Detect which cell encompasses the target text, then output its (x, y) center coordinate. 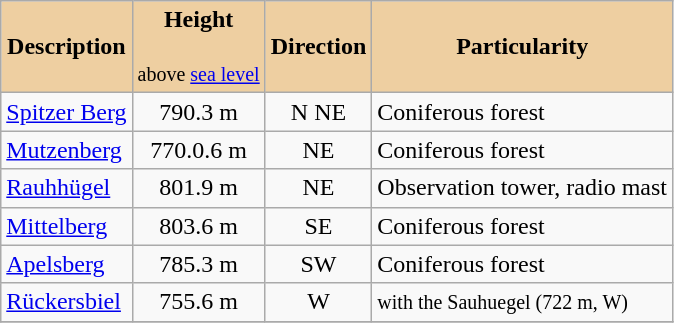
W (318, 302)
Rauhhügel (66, 188)
Apelsberg (66, 264)
Mutzenberg (66, 150)
Direction (318, 47)
801.9 m (198, 188)
770.0.6 m (198, 150)
803.6 m (198, 226)
N NE (318, 112)
Observation tower, radio mast (522, 188)
Spitzer Berg (66, 112)
785.3 m (198, 264)
Mittelberg (66, 226)
790.3 m (198, 112)
755.6 m (198, 302)
Height above sea level (198, 47)
Particularity (522, 47)
SW (318, 264)
Description (66, 47)
Rückersbiel (66, 302)
with the Sauhuegel (722 m, W) (522, 302)
SE (318, 226)
